Capture the cell that displays the provided text and extract its (x, y) central coordinate. 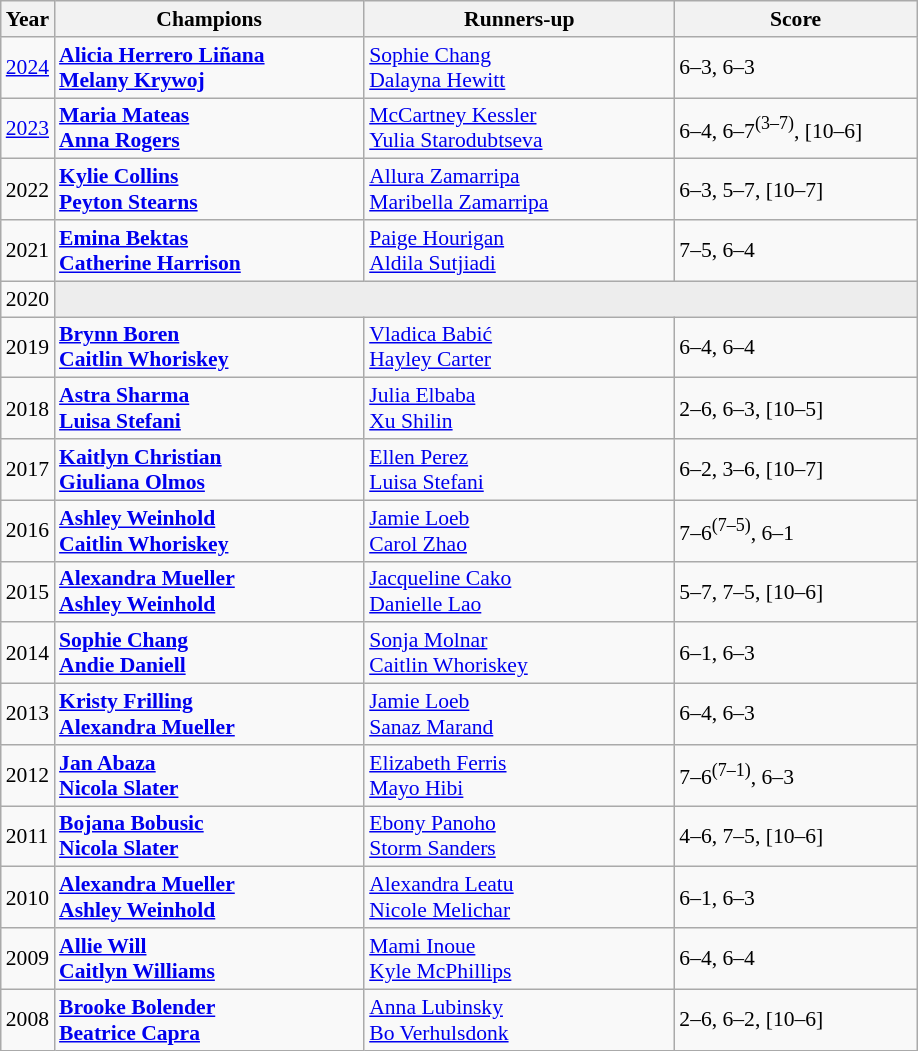
Kylie Collins Peyton Stearns (209, 190)
Alicia Herrero Liñana Melany Krywoj (209, 68)
2014 (28, 654)
Runners-up (519, 19)
Bojana Bobusic Nicola Slater (209, 836)
2017 (28, 470)
6–4, 6–3 (796, 714)
Astra Sharma Luisa Stefani (209, 408)
2009 (28, 958)
2015 (28, 592)
Vladica Babić Hayley Carter (519, 348)
Allie Will Caitlyn Williams (209, 958)
6–4, 6–7(3–7), [10–6] (796, 128)
Mami Inoue Kyle McPhillips (519, 958)
Jan Abaza Nicola Slater (209, 776)
7–6(7–5), 6–1 (796, 530)
Elizabeth Ferris Mayo Hibi (519, 776)
7–6(7–1), 6–3 (796, 776)
Julia Elbaba Xu Shilin (519, 408)
Sophie Chang Andie Daniell (209, 654)
2010 (28, 898)
4–6, 7–5, [10–6] (796, 836)
2021 (28, 250)
7–5, 6–4 (796, 250)
Sophie Chang Dalayna Hewitt (519, 68)
Alexandra Leatu Nicole Melichar (519, 898)
2023 (28, 128)
Brooke Bolender Beatrice Capra (209, 1020)
2016 (28, 530)
6–3, 5–7, [10–7] (796, 190)
Kristy Frilling Alexandra Mueller (209, 714)
2018 (28, 408)
Jamie Loeb Sanaz Marand (519, 714)
2–6, 6–3, [10–5] (796, 408)
Champions (209, 19)
Ashley Weinhold Caitlin Whoriskey (209, 530)
6–2, 3–6, [10–7] (796, 470)
2024 (28, 68)
2020 (28, 299)
Allura Zamarripa Maribella Zamarripa (519, 190)
Ebony Panoho Storm Sanders (519, 836)
Paige Hourigan Aldila Sutjiadi (519, 250)
Kaitlyn Christian Giuliana Olmos (209, 470)
Year (28, 19)
2022 (28, 190)
Brynn Boren Caitlin Whoriskey (209, 348)
6–3, 6–3 (796, 68)
McCartney Kessler Yulia Starodubtseva (519, 128)
Anna Lubinsky Bo Verhulsdonk (519, 1020)
Ellen Perez Luisa Stefani (519, 470)
Maria Mateas Anna Rogers (209, 128)
2–6, 6–2, [10–6] (796, 1020)
Sonja Molnar Caitlin Whoriskey (519, 654)
2012 (28, 776)
Jacqueline Cako Danielle Lao (519, 592)
2019 (28, 348)
Jamie Loeb Carol Zhao (519, 530)
2011 (28, 836)
5–7, 7–5, [10–6] (796, 592)
Score (796, 19)
2013 (28, 714)
Emina Bektas Catherine Harrison (209, 250)
2008 (28, 1020)
